From the cell containing the given text, extract its center point as (X, Y) coordinate. 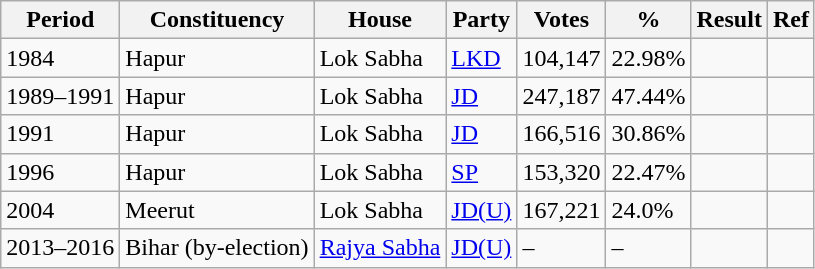
22.47% (648, 172)
167,221 (562, 210)
Result (729, 20)
2004 (60, 210)
Ref (790, 20)
House (380, 20)
24.0% (648, 210)
1984 (60, 58)
% (648, 20)
Period (60, 20)
Party (482, 20)
22.98% (648, 58)
247,187 (562, 96)
153,320 (562, 172)
1989–1991 (60, 96)
Bihar (by-election) (217, 248)
47.44% (648, 96)
Meerut (217, 210)
1991 (60, 134)
Rajya Sabha (380, 248)
LKD (482, 58)
30.86% (648, 134)
104,147 (562, 58)
Votes (562, 20)
2013–2016 (60, 248)
1996 (60, 172)
166,516 (562, 134)
Constituency (217, 20)
SP (482, 172)
